Return [X, Y] of the center of cell containing provided text 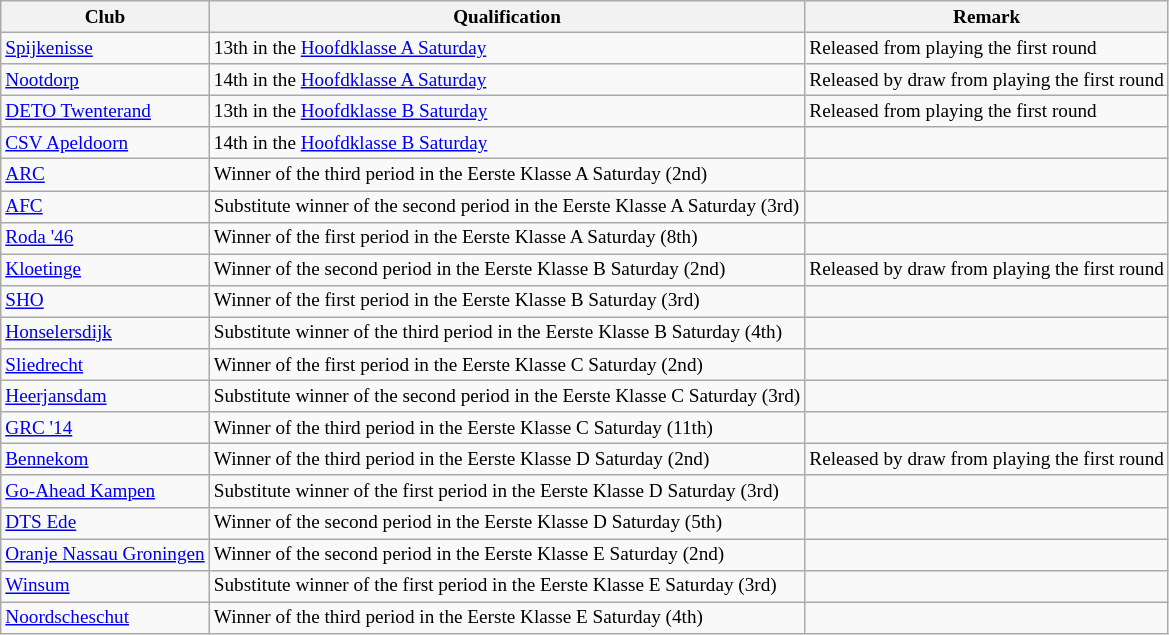
Remark [987, 17]
Noordscheschut [105, 618]
Nootdorp [105, 80]
Winner of the first period in the Eerste Klasse B Saturday (3rd) [507, 301]
GRC '14 [105, 428]
DETO Twenterand [105, 111]
Kloetinge [105, 270]
Winsum [105, 586]
13th in the Hoofdklasse B Saturday [507, 111]
Go-Ahead Kampen [105, 491]
Substitute winner of the second period in the Eerste Klasse C Saturday (3rd) [507, 396]
Winner of the third period in the Eerste Klasse E Saturday (4th) [507, 618]
DTS Ede [105, 523]
Winner of the second period in the Eerste Klasse B Saturday (2nd) [507, 270]
Winner of the second period in the Eerste Klasse E Saturday (2nd) [507, 554]
Winner of the third period in the Eerste Klasse A Saturday (2nd) [507, 175]
Honselersdijk [105, 333]
Substitute winner of the first period in the Eerste Klasse E Saturday (3rd) [507, 586]
Winner of the second period in the Eerste Klasse D Saturday (5th) [507, 523]
Winner of the third period in the Eerste Klasse D Saturday (2nd) [507, 460]
Heerjansdam [105, 396]
Qualification [507, 17]
SHO [105, 301]
Bennekom [105, 460]
CSV Apeldoorn [105, 143]
Substitute winner of the second period in the Eerste Klasse A Saturday (3rd) [507, 206]
Winner of the third period in the Eerste Klasse C Saturday (11th) [507, 428]
Club [105, 17]
ARC [105, 175]
14th in the Hoofdklasse A Saturday [507, 80]
Winner of the first period in the Eerste Klasse A Saturday (8th) [507, 238]
Sliedrecht [105, 365]
Substitute winner of the first period in the Eerste Klasse D Saturday (3rd) [507, 491]
Roda '46 [105, 238]
14th in the Hoofdklasse B Saturday [507, 143]
Winner of the first period in the Eerste Klasse C Saturday (2nd) [507, 365]
AFC [105, 206]
13th in the Hoofdklasse A Saturday [507, 48]
Substitute winner of the third period in the Eerste Klasse B Saturday (4th) [507, 333]
Spijkenisse [105, 48]
Oranje Nassau Groningen [105, 554]
